Extract the (X, Y) coordinate from the center of the cell holding the provided text.  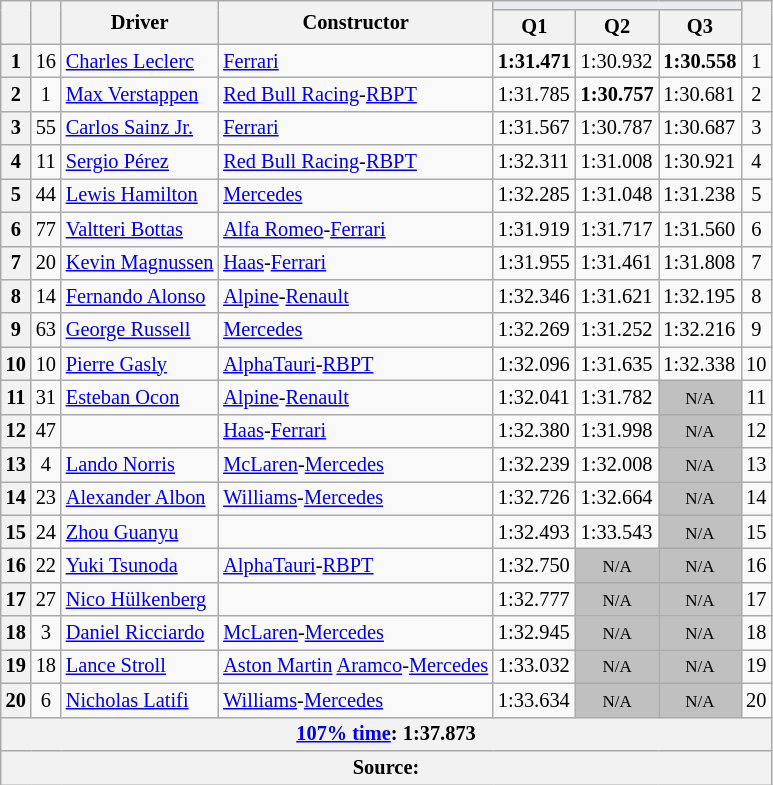
Lance Stroll (140, 666)
1:31.782 (618, 397)
Q3 (700, 27)
1:33.032 (534, 666)
Alexander Albon (140, 498)
Lando Norris (140, 465)
Carlos Sainz Jr. (140, 128)
1:32.493 (534, 532)
1:31.955 (534, 263)
Pierre Gasly (140, 364)
1:31.717 (618, 229)
1:32.285 (534, 195)
1:31.635 (618, 364)
1:30.687 (700, 128)
1:32.338 (700, 364)
1:31.238 (700, 195)
107% time: 1:37.873 (386, 734)
Nico Hülkenberg (140, 599)
1:32.195 (700, 296)
Daniel Ricciardo (140, 633)
1:32.777 (534, 599)
1:32.096 (534, 364)
1:31.560 (700, 229)
Aston Martin Aramco-Mercedes (356, 666)
1:32.041 (534, 397)
1:32.346 (534, 296)
Source: (386, 767)
1:32.726 (534, 498)
Alfa Romeo-Ferrari (356, 229)
1:33.543 (618, 532)
1:32.380 (534, 431)
1:30.932 (618, 61)
George Russell (140, 330)
Driver (140, 22)
1:31.998 (618, 431)
1:32.750 (534, 565)
1:30.681 (700, 94)
24 (46, 532)
1:31.048 (618, 195)
1:31.785 (534, 94)
1:31.252 (618, 330)
63 (46, 330)
47 (46, 431)
Valtteri Bottas (140, 229)
1:33.634 (534, 700)
1:32.311 (534, 162)
1:32.008 (618, 465)
Charles Leclerc (140, 61)
1:31.567 (534, 128)
1:32.664 (618, 498)
1:32.239 (534, 465)
1:31.621 (618, 296)
1:32.269 (534, 330)
1:30.558 (700, 61)
1:30.757 (618, 94)
Nicholas Latifi (140, 700)
23 (46, 498)
1:31.471 (534, 61)
1:30.921 (700, 162)
Max Verstappen (140, 94)
Q2 (618, 27)
22 (46, 565)
31 (46, 397)
1:30.787 (618, 128)
77 (46, 229)
Yuki Tsunoda (140, 565)
1:32.945 (534, 633)
Zhou Guanyu (140, 532)
Constructor (356, 22)
Sergio Pérez (140, 162)
Fernando Alonso (140, 296)
1:31.808 (700, 263)
44 (46, 195)
1:31.461 (618, 263)
1:32.216 (700, 330)
Q1 (534, 27)
Lewis Hamilton (140, 195)
27 (46, 599)
Kevin Magnussen (140, 263)
1:31.919 (534, 229)
Esteban Ocon (140, 397)
1:31.008 (618, 162)
55 (46, 128)
